Identify which cell holds the provided text, then report its [X, Y] central coordinate. 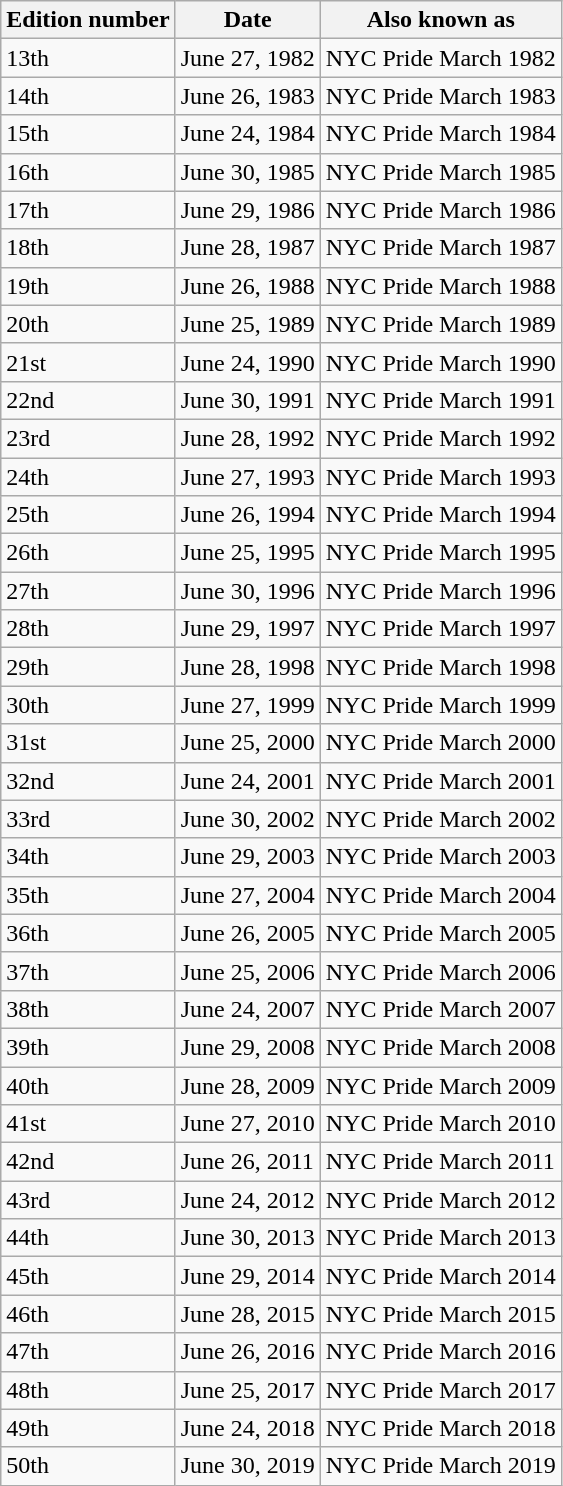
NYC Pride March 2010 [440, 1124]
29th [88, 667]
NYC Pride March 2000 [440, 743]
June 26, 1983 [248, 96]
NYC Pride March 1993 [440, 477]
42nd [88, 1162]
49th [88, 1428]
Date [248, 20]
NYC Pride March 1990 [440, 362]
17th [88, 210]
June 28, 1992 [248, 438]
47th [88, 1352]
June 26, 1994 [248, 515]
35th [88, 895]
June 30, 2019 [248, 1466]
24th [88, 477]
June 25, 1989 [248, 324]
June 27, 1982 [248, 58]
21st [88, 362]
45th [88, 1276]
NYC Pride March 1982 [440, 58]
NYC Pride March 1999 [440, 705]
NYC Pride March 2011 [440, 1162]
27th [88, 591]
June 24, 2012 [248, 1200]
31st [88, 743]
NYC Pride March 2012 [440, 1200]
June 28, 2009 [248, 1085]
NYC Pride March 2013 [440, 1238]
June 30, 2002 [248, 819]
NYC Pride March 1995 [440, 553]
44th [88, 1238]
16th [88, 172]
NYC Pride March 2018 [440, 1428]
June 28, 1998 [248, 667]
14th [88, 96]
43rd [88, 1200]
NYC Pride March 1991 [440, 400]
46th [88, 1314]
June 30, 1991 [248, 400]
32nd [88, 781]
June 25, 2006 [248, 971]
41st [88, 1124]
June 26, 2011 [248, 1162]
NYC Pride March 2006 [440, 971]
19th [88, 286]
34th [88, 857]
June 25, 2000 [248, 743]
June 30, 2013 [248, 1238]
37th [88, 971]
NYC Pride March 2001 [440, 781]
38th [88, 1009]
39th [88, 1047]
NYC Pride March 2014 [440, 1276]
48th [88, 1390]
June 30, 1985 [248, 172]
June 25, 2017 [248, 1390]
NYC Pride March 2004 [440, 895]
18th [88, 248]
June 27, 2010 [248, 1124]
NYC Pride March 2005 [440, 933]
June 26, 2005 [248, 933]
June 24, 2007 [248, 1009]
40th [88, 1085]
NYC Pride March 1998 [440, 667]
28th [88, 629]
June 29, 2003 [248, 857]
June 29, 2014 [248, 1276]
NYC Pride March 1986 [440, 210]
NYC Pride March 1984 [440, 134]
22nd [88, 400]
13th [88, 58]
NYC Pride March 2017 [440, 1390]
36th [88, 933]
NYC Pride March 2015 [440, 1314]
NYC Pride March 1983 [440, 96]
June 26, 2016 [248, 1352]
NYC Pride March 1992 [440, 438]
June 29, 1986 [248, 210]
NYC Pride March 2016 [440, 1352]
50th [88, 1466]
NYC Pride March 1987 [440, 248]
NYC Pride March 2009 [440, 1085]
June 27, 1993 [248, 477]
June 27, 2004 [248, 895]
15th [88, 134]
NYC Pride March 2008 [440, 1047]
NYC Pride March 1989 [440, 324]
NYC Pride March 2019 [440, 1466]
June 29, 1997 [248, 629]
June 27, 1999 [248, 705]
26th [88, 553]
NYC Pride March 1996 [440, 591]
23rd [88, 438]
33rd [88, 819]
June 24, 1990 [248, 362]
June 24, 2001 [248, 781]
June 26, 1988 [248, 286]
NYC Pride March 1994 [440, 515]
20th [88, 324]
June 28, 1987 [248, 248]
NYC Pride March 1988 [440, 286]
Edition number [88, 20]
June 28, 2015 [248, 1314]
30th [88, 705]
June 24, 2018 [248, 1428]
June 29, 2008 [248, 1047]
NYC Pride March 2007 [440, 1009]
Also known as [440, 20]
June 24, 1984 [248, 134]
25th [88, 515]
NYC Pride March 1985 [440, 172]
June 30, 1996 [248, 591]
NYC Pride March 2003 [440, 857]
June 25, 1995 [248, 553]
NYC Pride March 1997 [440, 629]
NYC Pride March 2002 [440, 819]
